Find where the given text appears and provide that cell's center as (x, y) coordinate. 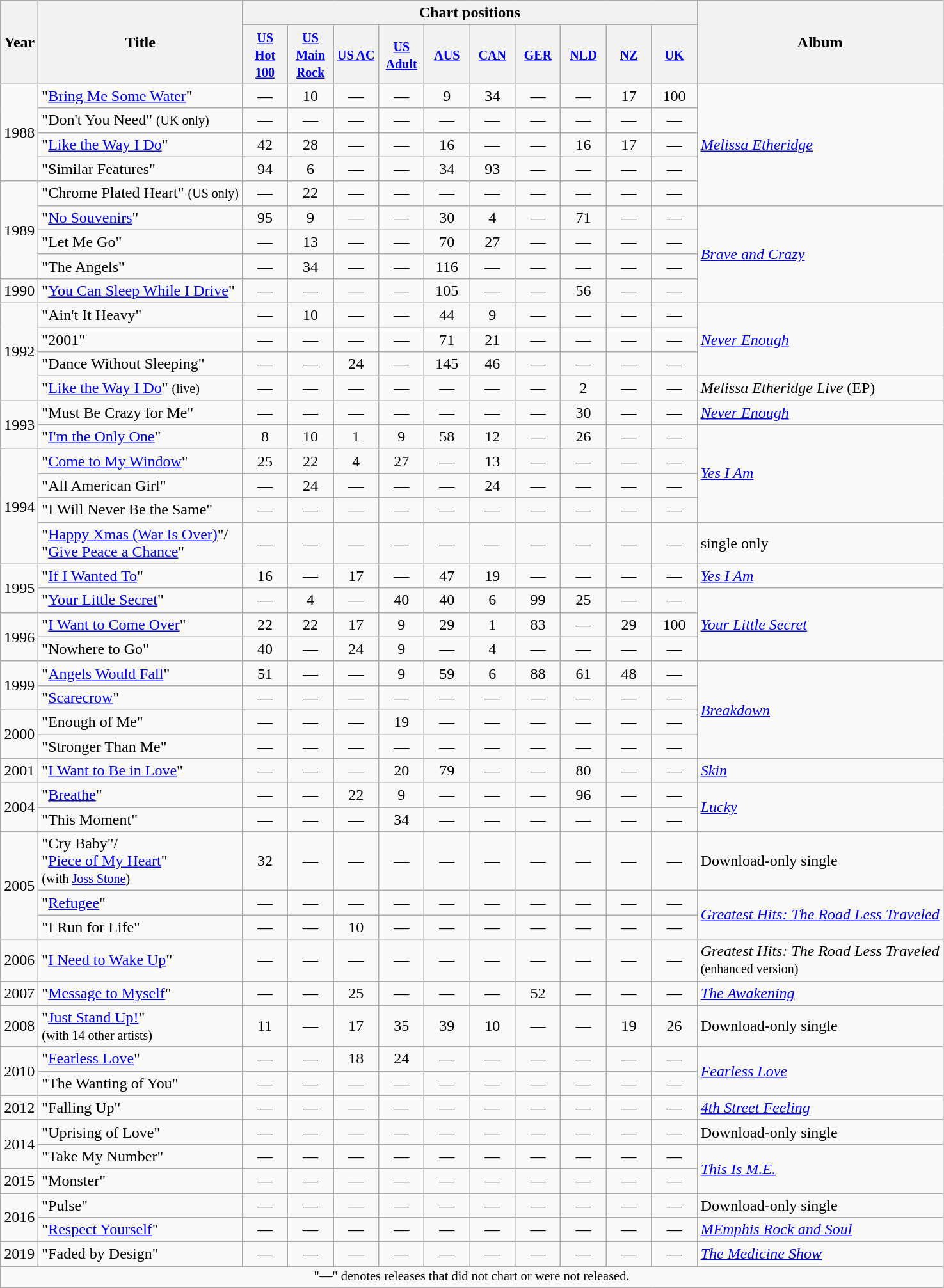
US Main Rock (311, 54)
96 (584, 795)
US Hot 100 (265, 54)
99 (538, 600)
32 (265, 861)
"Enough of Me" (141, 722)
1989 (19, 230)
2007 (19, 993)
The Medicine Show (820, 1254)
"The Wanting of You" (141, 1083)
80 (584, 771)
59 (447, 673)
56 (584, 290)
Breakdown (820, 710)
"Like the Way I Do" (141, 145)
44 (447, 315)
1996 (19, 637)
4th Street Feeling (820, 1108)
48 (628, 673)
1992 (19, 351)
"I Will Never Be the Same" (141, 510)
"You Can Sleep While I Drive" (141, 290)
"Similar Features" (141, 169)
US Adult (402, 54)
Chart positions (470, 13)
"I Want to Be in Love" (141, 771)
"Scarecrow" (141, 697)
"Cry Baby"/"Piece of My Heart"(with Joss Stone) (141, 861)
"Ain't It Heavy" (141, 315)
51 (265, 673)
1993 (19, 425)
1990 (19, 290)
79 (447, 771)
Skin (820, 771)
"Nowhere to Go" (141, 649)
"Don't You Need" (UK only) (141, 120)
NZ (628, 54)
2019 (19, 1254)
"Must Be Crazy for Me" (141, 413)
"Like the Way I Do" (live) (141, 388)
Greatest Hits: The Road Less Traveled (enhanced version) (820, 960)
28 (311, 145)
2000 (19, 734)
2006 (19, 960)
"Stronger Than Me" (141, 747)
"Come to My Window" (141, 461)
Year (19, 42)
"All American Girl" (141, 486)
35 (402, 1026)
70 (447, 242)
"Angels Would Fall" (141, 673)
"Bring Me Some Water" (141, 96)
"Fearless Love" (141, 1059)
"Happy Xmas (War Is Over)"/"Give Peace a Chance" (141, 543)
1995 (19, 588)
"Pulse" (141, 1205)
12 (493, 437)
1994 (19, 507)
88 (538, 673)
"If I Wanted To" (141, 576)
39 (447, 1026)
US AC (356, 54)
"Faded by Design" (141, 1254)
"Monster" (141, 1181)
"I Want to Come Over" (141, 624)
"Falling Up" (141, 1108)
2004 (19, 807)
"This Moment" (141, 820)
Melissa Etheridge (820, 145)
"Respect Yourself" (141, 1230)
"Take My Number" (141, 1156)
Your Little Secret (820, 624)
"Message to Myself" (141, 993)
42 (265, 145)
8 (265, 437)
2015 (19, 1181)
83 (538, 624)
61 (584, 673)
"Dance Without Sleeping" (141, 364)
"Refugee" (141, 903)
The Awakening (820, 993)
20 (402, 771)
58 (447, 437)
Album (820, 42)
"Just Stand Up!" (with 14 other artists) (141, 1026)
Melissa Etheridge Live (EP) (820, 388)
"2001" (141, 340)
2016 (19, 1217)
116 (447, 266)
"—" denotes releases that did not chart or were not released. (472, 1277)
105 (447, 290)
NLD (584, 54)
"I Need to Wake Up" (141, 960)
52 (538, 993)
1988 (19, 132)
Greatest Hits: The Road Less Traveled (820, 915)
47 (447, 576)
CAN (493, 54)
1999 (19, 685)
21 (493, 340)
"I'm the Only One" (141, 437)
UK (675, 54)
2 (584, 388)
18 (356, 1059)
"The Angels" (141, 266)
"Uprising of Love" (141, 1132)
MEmphis Rock and Soul (820, 1230)
AUS (447, 54)
2001 (19, 771)
"Breathe" (141, 795)
This Is M.E. (820, 1168)
Title (141, 42)
145 (447, 364)
95 (265, 218)
2005 (19, 886)
94 (265, 169)
2010 (19, 1071)
GER (538, 54)
Lucky (820, 807)
93 (493, 169)
2008 (19, 1026)
"Chrome Plated Heart" (US only) (141, 193)
Brave and Crazy (820, 254)
2012 (19, 1108)
11 (265, 1026)
Fearless Love (820, 1071)
"I Run for Life" (141, 927)
"No Souvenirs" (141, 218)
46 (493, 364)
"Your Little Secret" (141, 600)
single only (820, 543)
2014 (19, 1144)
"Let Me Go" (141, 242)
